Determine the [X, Y] coordinate at the center of the cell enclosing the given text.  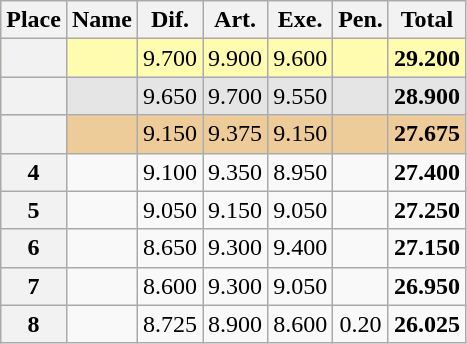
8.950 [300, 172]
8.725 [170, 324]
7 [34, 286]
Exe. [300, 20]
26.025 [426, 324]
27.150 [426, 248]
Name [102, 20]
9.375 [236, 134]
28.900 [426, 96]
Art. [236, 20]
Dif. [170, 20]
29.200 [426, 58]
9.400 [300, 248]
9.550 [300, 96]
8.650 [170, 248]
Place [34, 20]
5 [34, 210]
8.900 [236, 324]
9.600 [300, 58]
8 [34, 324]
Total [426, 20]
9.100 [170, 172]
27.675 [426, 134]
27.400 [426, 172]
6 [34, 248]
27.250 [426, 210]
9.350 [236, 172]
26.950 [426, 286]
Pen. [361, 20]
4 [34, 172]
0.20 [361, 324]
9.650 [170, 96]
9.900 [236, 58]
